Locate the cell with the specified text and output its [X, Y] center coordinate. 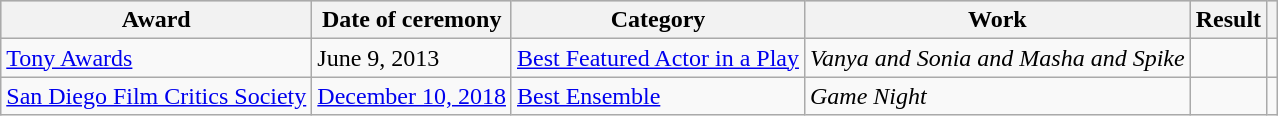
San Diego Film Critics Society [156, 96]
Work [997, 20]
Result [1228, 20]
Best Featured Actor in a Play [658, 58]
Date of ceremony [412, 20]
Best Ensemble [658, 96]
Award [156, 20]
June 9, 2013 [412, 58]
Category [658, 20]
Tony Awards [156, 58]
December 10, 2018 [412, 96]
Vanya and Sonia and Masha and Spike [997, 58]
Game Night [997, 96]
